Find where the given text appears and provide that cell's center as (x, y) coordinate. 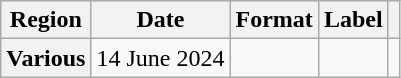
Date (160, 20)
14 June 2024 (160, 58)
Region (46, 20)
Label (353, 20)
Format (274, 20)
Various (46, 58)
